Provide the [x, y] coordinate of the cell's center where the given text is located.  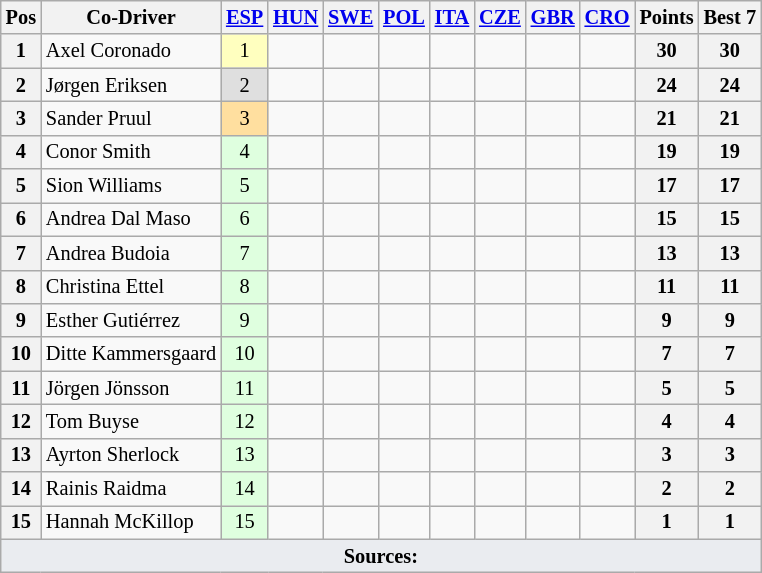
Co-Driver [131, 17]
CZE [500, 17]
Sources: [381, 556]
CRO [608, 17]
Andrea Budoia [131, 253]
Conor Smith [131, 152]
Pos [21, 17]
Ayrton Sherlock [131, 455]
Sion Williams [131, 186]
Christina Ettel [131, 287]
SWE [350, 17]
Ditte Kammersgaard [131, 354]
Hannah McKillop [131, 522]
Andrea Dal Maso [131, 219]
HUN [296, 17]
Axel Coronado [131, 51]
Best 7 [730, 17]
Jörgen Jönsson [131, 388]
Jørgen Eriksen [131, 85]
ITA [452, 17]
ESP [244, 17]
Esther Gutiérrez [131, 320]
Points [667, 17]
POL [404, 17]
Sander Pruul [131, 118]
Tom Buyse [131, 421]
GBR [553, 17]
Rainis Raidma [131, 489]
